Capture the cell that displays the provided text and extract its (X, Y) central coordinate. 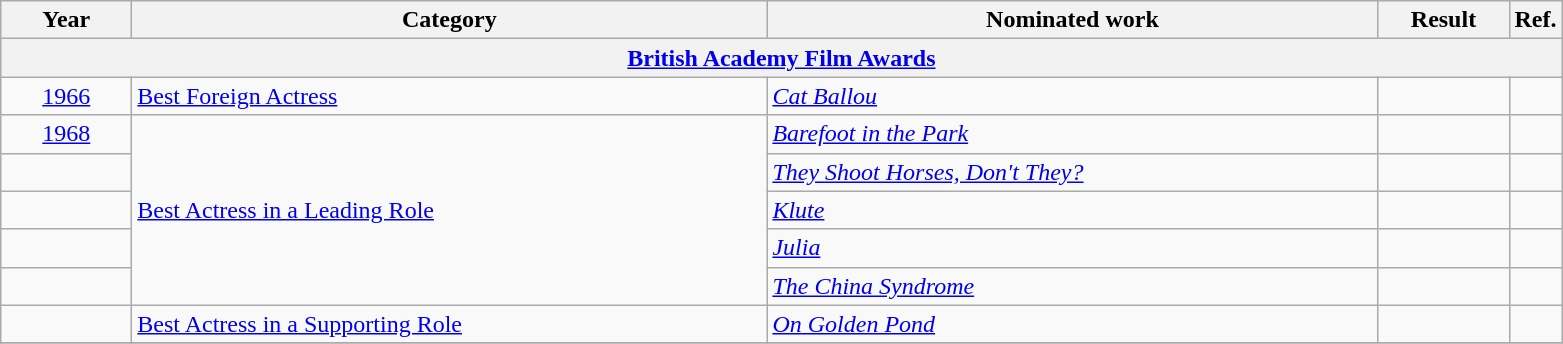
On Golden Pond (1072, 324)
Barefoot in the Park (1072, 134)
Result (1444, 20)
Cat Ballou (1072, 96)
The China Syndrome (1072, 286)
Julia (1072, 248)
Category (450, 20)
Best Actress in a Supporting Role (450, 324)
1968 (66, 134)
British Academy Film Awards (782, 58)
Klute (1072, 210)
Best Actress in a Leading Role (450, 210)
1966 (66, 96)
Best Foreign Actress (450, 96)
Ref. (1536, 20)
They Shoot Horses, Don't They? (1072, 172)
Year (66, 20)
Nominated work (1072, 20)
